From the cell containing the given text, extract its center point as [X, Y] coordinate. 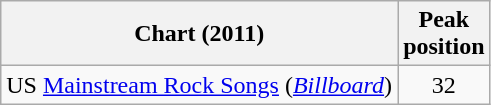
US Mainstream Rock Songs (Billboard) [200, 85]
32 [444, 85]
Peakposition [444, 34]
Chart (2011) [200, 34]
